Locate the cell with the specified text and output its (x, y) center coordinate. 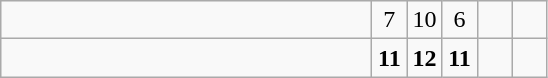
7 (390, 20)
6 (460, 20)
10 (424, 20)
12 (424, 58)
